Capture the cell that displays the provided text and extract its (x, y) central coordinate. 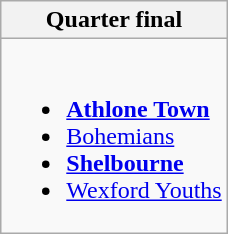
Quarter final (114, 20)
Athlone TownBohemiansShelbourneWexford Youths (114, 136)
